Determine the (X, Y) coordinate at the center of the cell enclosing the given text.  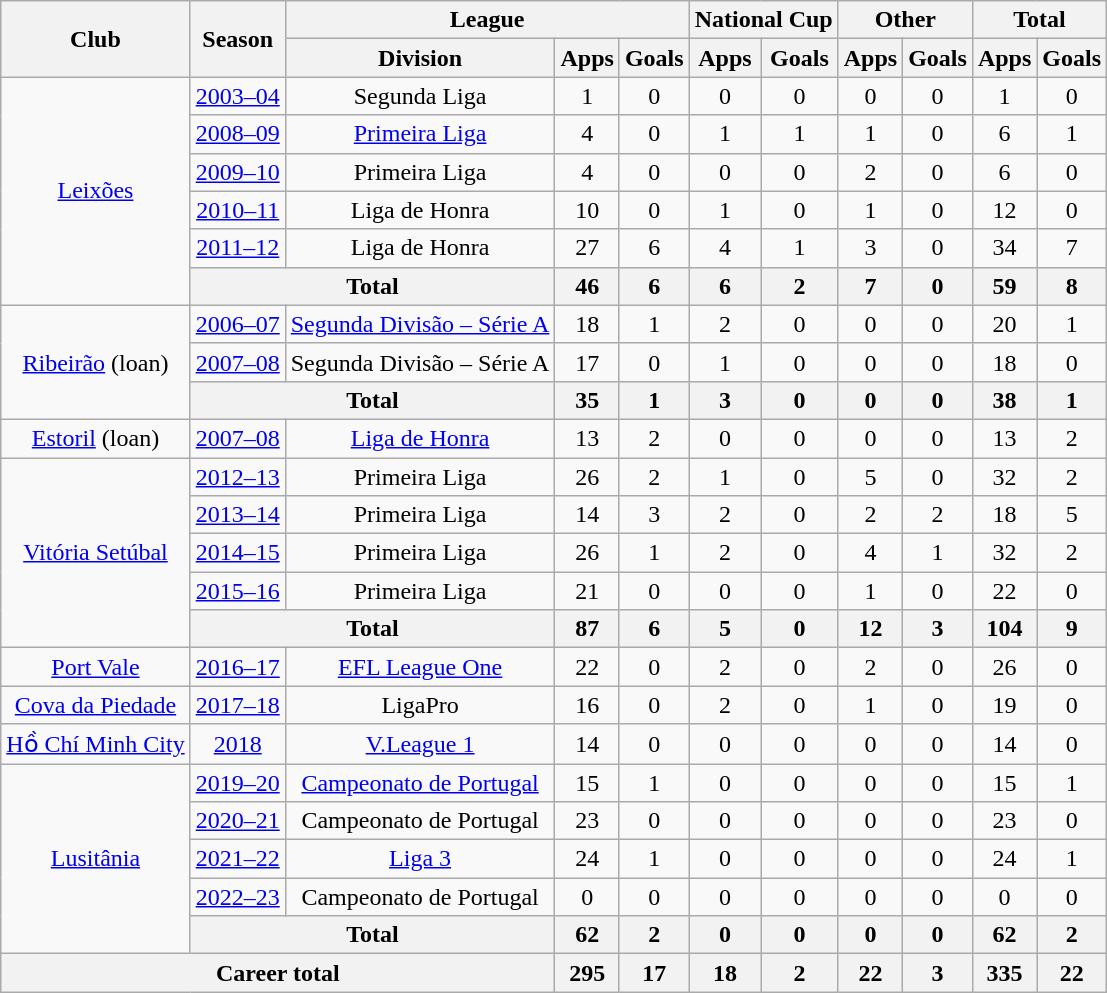
34 (1004, 248)
Career total (278, 973)
2008–09 (238, 134)
35 (587, 400)
LigaPro (420, 705)
335 (1004, 973)
2020–21 (238, 821)
Port Vale (96, 667)
295 (587, 973)
2017–18 (238, 705)
10 (587, 210)
9 (1072, 629)
2015–16 (238, 591)
Club (96, 39)
59 (1004, 286)
2013–14 (238, 515)
87 (587, 629)
21 (587, 591)
27 (587, 248)
2011–12 (238, 248)
Division (420, 58)
Other (905, 20)
2009–10 (238, 172)
National Cup (764, 20)
2021–22 (238, 859)
46 (587, 286)
Segunda Liga (420, 96)
Cova da Piedade (96, 705)
104 (1004, 629)
EFL League One (420, 667)
V.League 1 (420, 744)
Liga 3 (420, 859)
2012–13 (238, 477)
38 (1004, 400)
2022–23 (238, 897)
Leixões (96, 191)
2016–17 (238, 667)
2003–04 (238, 96)
2019–20 (238, 783)
19 (1004, 705)
Lusitânia (96, 859)
Ribeirão (loan) (96, 362)
Hồ Chí Minh City (96, 744)
Estoril (loan) (96, 438)
8 (1072, 286)
League (487, 20)
Vitória Setúbal (96, 553)
2006–07 (238, 324)
16 (587, 705)
20 (1004, 324)
2018 (238, 744)
2010–11 (238, 210)
2014–15 (238, 553)
Season (238, 39)
